Identify which cell holds the provided text, then report its [x, y] central coordinate. 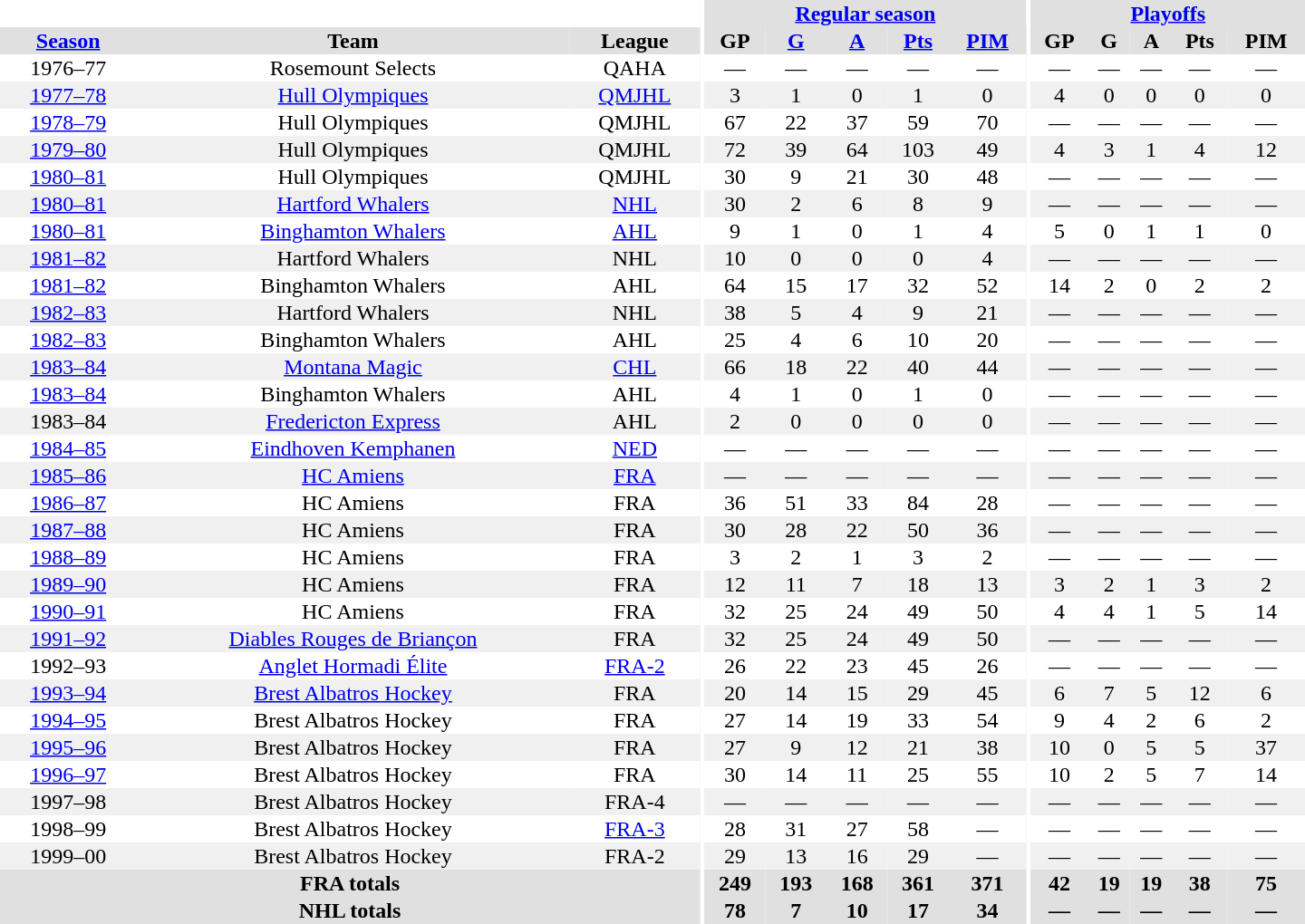
1997–98 [68, 802]
48 [988, 177]
52 [988, 285]
1976–77 [68, 68]
361 [917, 883]
1989–90 [68, 584]
40 [917, 367]
1998–99 [68, 829]
1991–92 [68, 639]
1995–96 [68, 747]
168 [857, 883]
66 [734, 367]
1999–00 [68, 856]
Regular season [865, 14]
42 [1060, 883]
Fredericton Express [353, 421]
Anglet Hormadi Élite [353, 666]
Team [353, 41]
84 [917, 503]
Montana Magic [353, 367]
59 [917, 122]
1979–80 [68, 149]
FRA-3 [634, 829]
Eindhoven Kemphanen [353, 448]
70 [988, 122]
Diables Rouges de Briançon [353, 639]
78 [734, 910]
51 [796, 503]
72 [734, 149]
League [634, 41]
193 [796, 883]
1994–95 [68, 720]
Season [68, 41]
1987–88 [68, 530]
1977–78 [68, 95]
55 [988, 775]
23 [857, 666]
1978–79 [68, 122]
Rosemount Selects [353, 68]
67 [734, 122]
31 [796, 829]
1990–91 [68, 611]
1992–93 [68, 666]
NHL totals [350, 910]
54 [988, 720]
103 [917, 149]
NED [634, 448]
FRA totals [350, 883]
58 [917, 829]
1996–97 [68, 775]
Playoffs [1168, 14]
1984–85 [68, 448]
QAHA [634, 68]
1988–89 [68, 557]
34 [988, 910]
1993–94 [68, 693]
44 [988, 367]
1986–87 [68, 503]
CHL [634, 367]
8 [917, 204]
39 [796, 149]
249 [734, 883]
371 [988, 883]
1985–86 [68, 476]
FRA-4 [634, 802]
75 [1266, 883]
16 [857, 856]
